Provide the (x, y) coordinate of the cell's center where the given text is located.  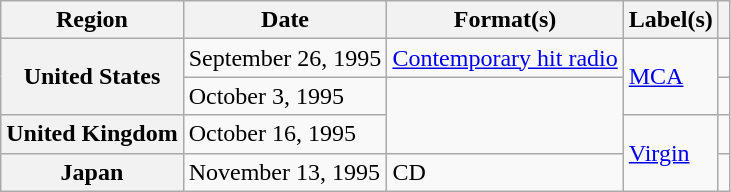
September 26, 1995 (285, 58)
Japan (92, 172)
Contemporary hit radio (505, 58)
October 3, 1995 (285, 96)
Virgin (670, 153)
October 16, 1995 (285, 134)
Label(s) (670, 20)
United States (92, 77)
Date (285, 20)
CD (505, 172)
Format(s) (505, 20)
November 13, 1995 (285, 172)
United Kingdom (92, 134)
Region (92, 20)
MCA (670, 77)
